Extract the [X, Y] coordinate from the center of the cell holding the provided text.  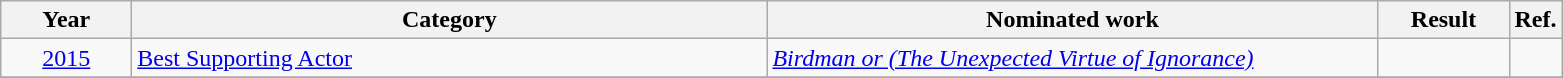
Result [1444, 20]
Year [66, 20]
Birdman or (The Unexpected Virtue of Ignorance) [1072, 58]
2015 [66, 58]
Ref. [1536, 20]
Nominated work [1072, 20]
Category [450, 20]
Best Supporting Actor [450, 58]
